Search for the cell housing the specified text and yield its [X, Y] center coordinate. 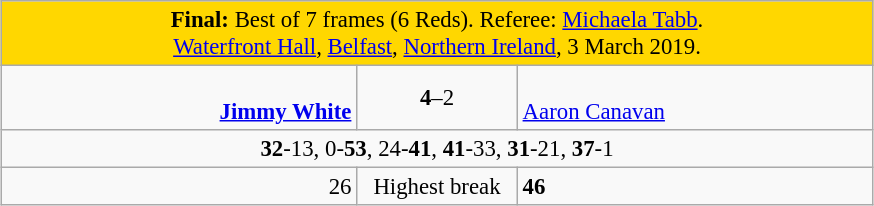
Final: Best of 7 frames (6 Reds). Referee: Michaela Tabb.Waterfront Hall, Belfast, Northern Ireland, 3 March 2019. [437, 34]
Aaron Canavan [695, 98]
Jimmy White [179, 98]
4–2 [438, 98]
Highest break [438, 187]
26 [179, 187]
46 [695, 187]
32-13, 0-53, 24-41, 41-33, 31-21, 37-1 [437, 149]
